Search for the cell housing the specified text and yield its (X, Y) center coordinate. 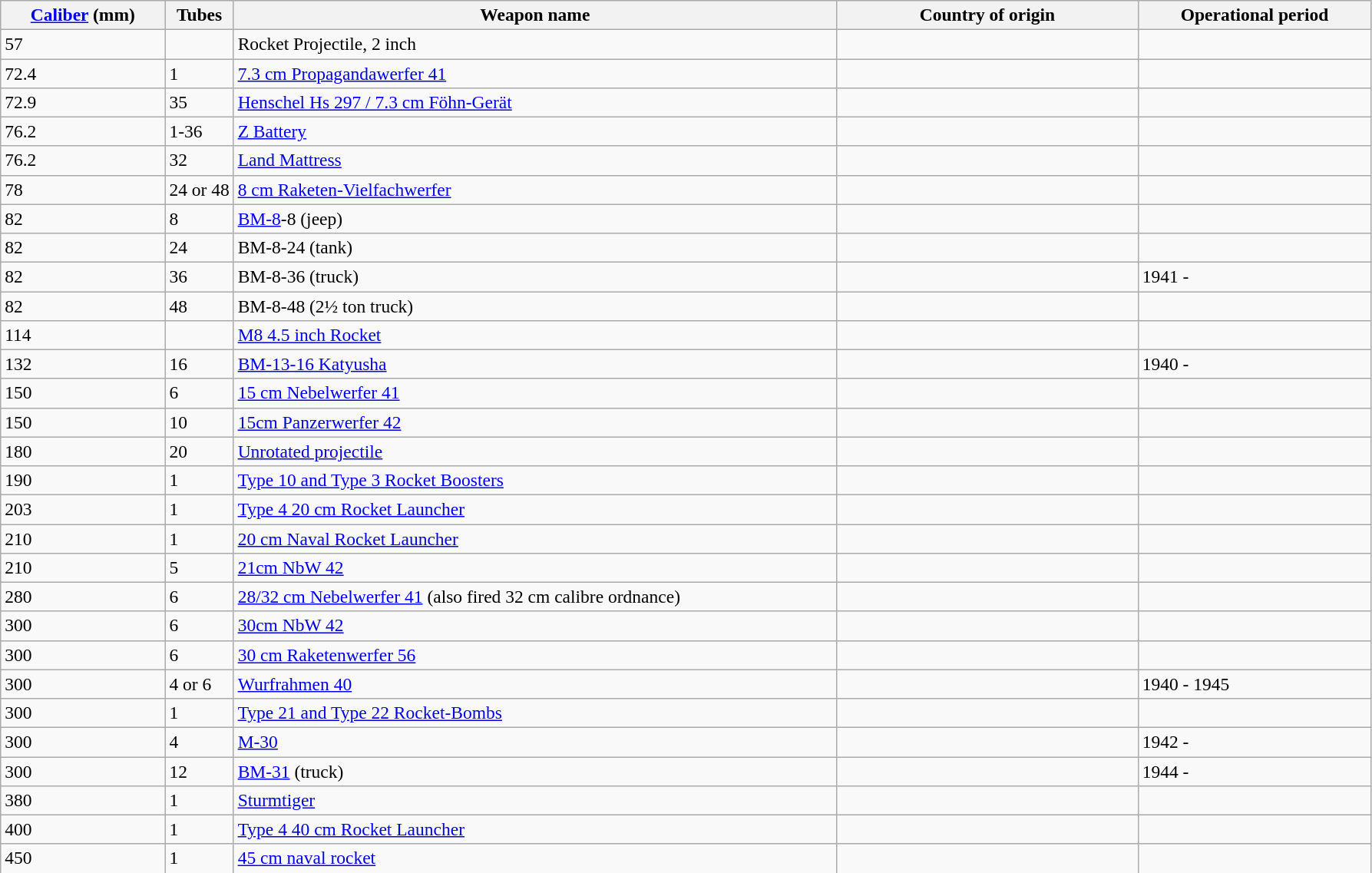
30 cm Raketenwerfer 56 (534, 655)
72.4 (83, 73)
21cm NbW 42 (534, 567)
1941 - (1255, 276)
Weapon name (534, 15)
Wurfrahmen 40 (534, 684)
450 (83, 858)
Caliber (mm) (83, 15)
72.9 (83, 102)
30cm NbW 42 (534, 626)
20 (200, 451)
132 (83, 364)
400 (83, 829)
45 cm naval rocket (534, 858)
32 (200, 160)
Unrotated projectile (534, 451)
203 (83, 509)
BM-8-8 (jeep) (534, 219)
1-36 (200, 131)
BM-13-16 Katyusha (534, 364)
48 (200, 306)
4 or 6 (200, 684)
16 (200, 364)
28/32 cm Nebelwerfer 41 (also fired 32 cm calibre ordnance) (534, 597)
Type 4 20 cm Rocket Launcher (534, 509)
380 (83, 800)
24 (200, 247)
78 (83, 190)
114 (83, 335)
12 (200, 771)
15cm Panzerwerfer 42 (534, 422)
190 (83, 480)
5 (200, 567)
Type 4 40 cm Rocket Launcher (534, 829)
24 or 48 (200, 190)
BM-8-24 (tank) (534, 247)
M-30 (534, 742)
1940 - (1255, 364)
57 (83, 44)
Sturmtiger (534, 800)
Henschel Hs 297 / 7.3 cm Föhn-Gerät (534, 102)
Type 21 and Type 22 Rocket-Bombs (534, 713)
Type 10 and Type 3 Rocket Boosters (534, 480)
BM-31 (truck) (534, 771)
8 (200, 219)
1940 - 1945 (1255, 684)
BM-8-48 (2½ ton truck) (534, 306)
Country of origin (987, 15)
10 (200, 422)
Land Mattress (534, 160)
36 (200, 276)
15 cm Nebelwerfer 41 (534, 393)
Rocket Projectile, 2 inch (534, 44)
7.3 cm Propagandawerfer 41 (534, 73)
4 (200, 742)
280 (83, 597)
Operational period (1255, 15)
180 (83, 451)
8 cm Raketen-Vielfachwerfer (534, 190)
35 (200, 102)
1944 - (1255, 771)
20 cm Naval Rocket Launcher (534, 538)
Tubes (200, 15)
M8 4.5 inch Rocket (534, 335)
1942 - (1255, 742)
Z Battery (534, 131)
BM-8-36 (truck) (534, 276)
